Pinpoint the cell where the given text exists, returning its [X, Y] midpoint coordinate. 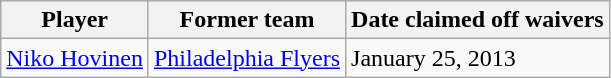
Philadelphia Flyers [246, 58]
Date claimed off waivers [478, 20]
Former team [246, 20]
Player [75, 20]
January 25, 2013 [478, 58]
Niko Hovinen [75, 58]
